Output the [x, y] coordinate of the center of the cell containing the given text.  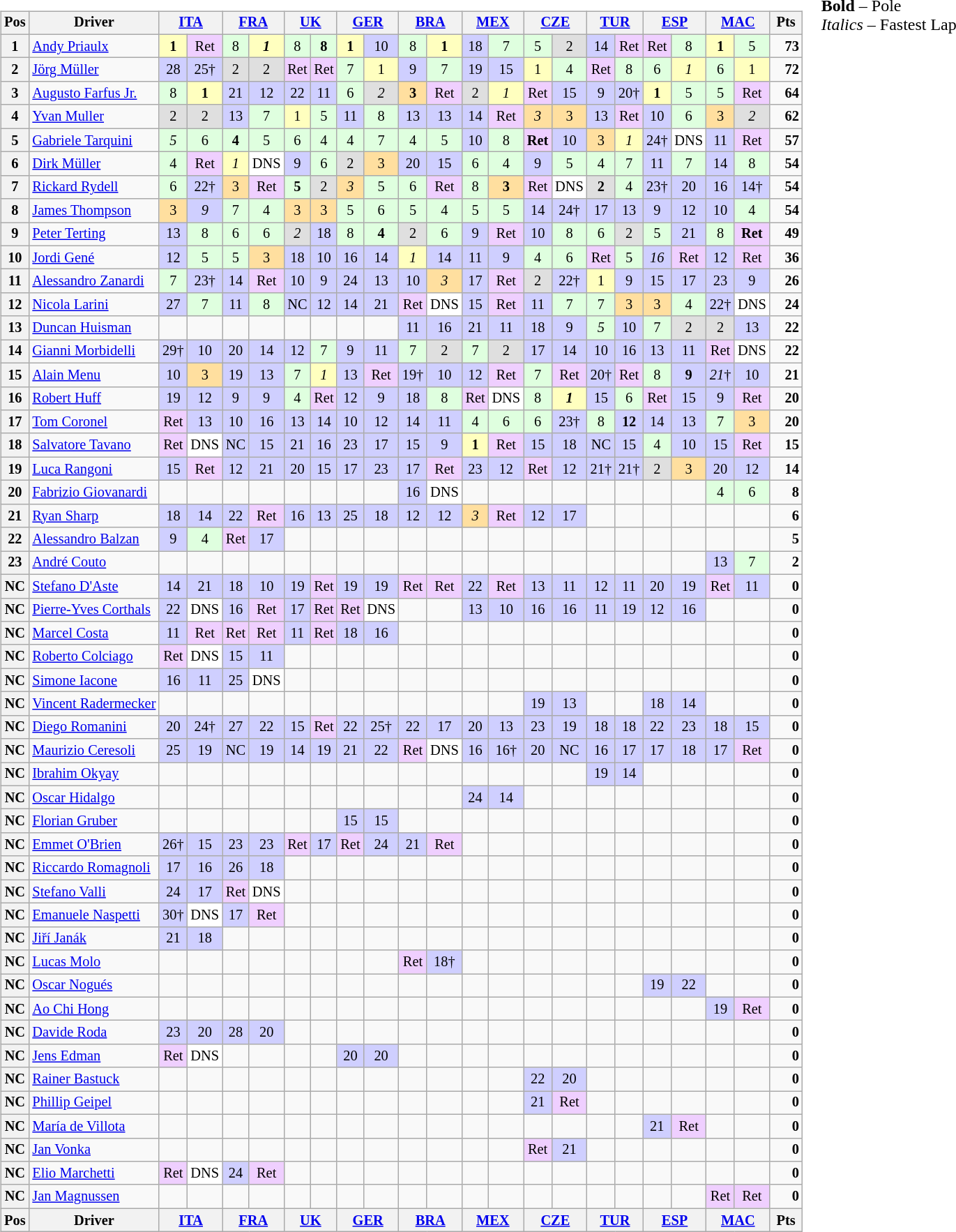
26† [173, 845]
Nicola Larini [93, 305]
Alessandro Zanardi [93, 281]
Jan Vonka [93, 1150]
Florian Gruber [93, 821]
Roberto Colciago [93, 656]
Andy Priaulx [93, 46]
Salvatore Tavano [93, 445]
29† [173, 352]
Tom Coronel [93, 422]
Ao Chi Hong [93, 1009]
Ryan Sharp [93, 516]
18† [444, 962]
Stefano Valli [93, 892]
14† [752, 187]
Oscar Hidalgo [93, 797]
Simone Iacone [93, 680]
Pierre-Yves Corthals [93, 610]
Davide Roda [93, 1032]
André Couto [93, 563]
73 [787, 46]
30† [173, 915]
Oscar Nogués [93, 986]
Dirk Müller [93, 164]
Marcel Costa [93, 633]
36 [787, 257]
Ibrahim Okyay [93, 774]
57 [787, 140]
Jordi Gené [93, 257]
Emanuele Naspetti [93, 915]
Emmet O'Brien [93, 845]
Peter Terting [93, 234]
Stefano D'Aste [93, 586]
Lucas Molo [93, 962]
49 [787, 234]
Yvan Muller [93, 117]
Rickard Rydell [93, 187]
Duncan Huisman [93, 328]
64 [787, 93]
Maurizio Ceresoli [93, 751]
María de Villota [93, 1126]
Rainer Bastuck [93, 1079]
Alessandro Balzan [93, 539]
19† [413, 375]
Luca Rangoni [93, 469]
Vincent Radermecker [93, 704]
Fabrizio Giovanardi [93, 493]
Phillip Geipel [93, 1103]
Gianni Morbidelli [93, 352]
72 [787, 70]
Diego Romanini [93, 727]
Gabriele Tarquini [93, 140]
Robert Huff [93, 398]
James Thompson [93, 211]
16† [506, 751]
Jens Edman [93, 1056]
Elio Marchetti [93, 1173]
62 [787, 117]
Jiří Janák [93, 938]
Riccardo Romagnoli [93, 868]
Jan Magnussen [93, 1196]
Jörg Müller [93, 70]
Alain Menu [93, 375]
Augusto Farfus Jr. [93, 93]
